Identify which cell holds the provided text, then report its [X, Y] central coordinate. 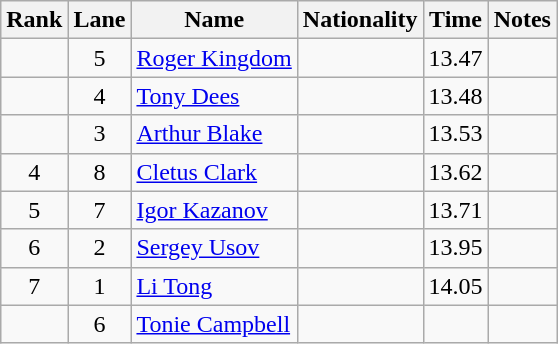
13.48 [456, 96]
3 [100, 134]
Nationality [360, 20]
13.62 [456, 172]
Arthur Blake [214, 134]
Rank [34, 20]
Tonie Campbell [214, 324]
Lane [100, 20]
Cletus Clark [214, 172]
13.47 [456, 58]
Roger Kingdom [214, 58]
Name [214, 20]
Sergey Usov [214, 248]
Time [456, 20]
13.95 [456, 248]
13.71 [456, 210]
Tony Dees [214, 96]
2 [100, 248]
Li Tong [214, 286]
13.53 [456, 134]
1 [100, 286]
14.05 [456, 286]
Notes [522, 20]
8 [100, 172]
Igor Kazanov [214, 210]
